Capture the cell that displays the provided text and extract its (x, y) central coordinate. 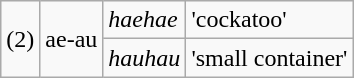
haehae (144, 20)
'small container' (270, 58)
ae-au (72, 39)
'cockatoo' (270, 20)
hauhau (144, 58)
(2) (20, 39)
